Return the (X, Y) coordinate for the center point of the cell that contains the specified text.  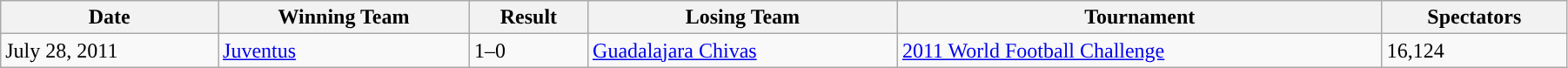
2011 World Football Challenge (1140, 51)
Losing Team (743, 17)
Winning Team (345, 17)
Tournament (1140, 17)
1–0 (528, 51)
July 28, 2011 (110, 51)
Juventus (345, 51)
Date (110, 17)
Result (528, 17)
Spectators (1474, 17)
16,124 (1474, 51)
Guadalajara Chivas (743, 51)
